Output the (x, y) coordinate of the center of the cell containing the given text.  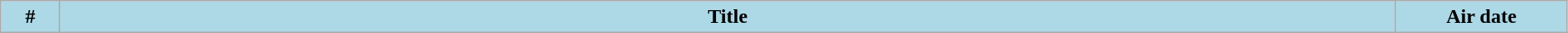
Title (728, 17)
# (30, 17)
Air date (1481, 17)
